Scan for the cell matching the given text and deliver its [X, Y] coordinate at center. 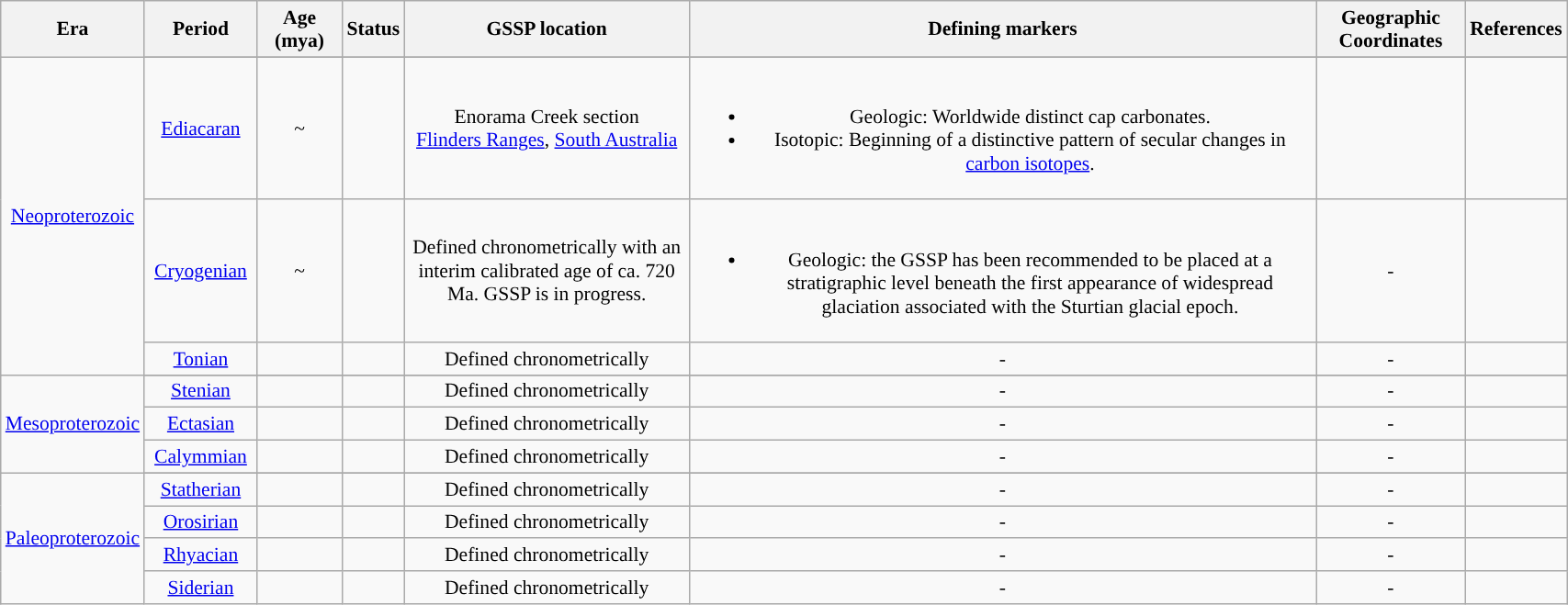
Stenian [200, 391]
Siderian [200, 588]
Defining markers [1002, 29]
Age (mya) [299, 29]
Status [373, 29]
Ectasian [200, 424]
Statherian [200, 489]
Cryogenian [200, 272]
Mesoproterozoic [73, 424]
Ediacaran [200, 129]
Neoproterozoic [73, 216]
Enorama Creek sectionFlinders Ranges, South Australia [547, 129]
Geologic: Worldwide distinct cap carbonates.Isotopic: Beginning of a distinctive pattern of secular changes in carbon isotopes. [1002, 129]
Period [200, 29]
Geographic Coordinates [1391, 29]
References [1516, 29]
Calymmian [200, 457]
Paleoproterozoic [73, 538]
Tonian [200, 359]
Defined chronometrically with an interim calibrated age of ca. 720 Ma. GSSP is in progress. [547, 272]
Orosirian [200, 522]
Rhyacian [200, 555]
Era [73, 29]
GSSP location [547, 29]
